Detect which cell encompasses the target text, then output its [x, y] center coordinate. 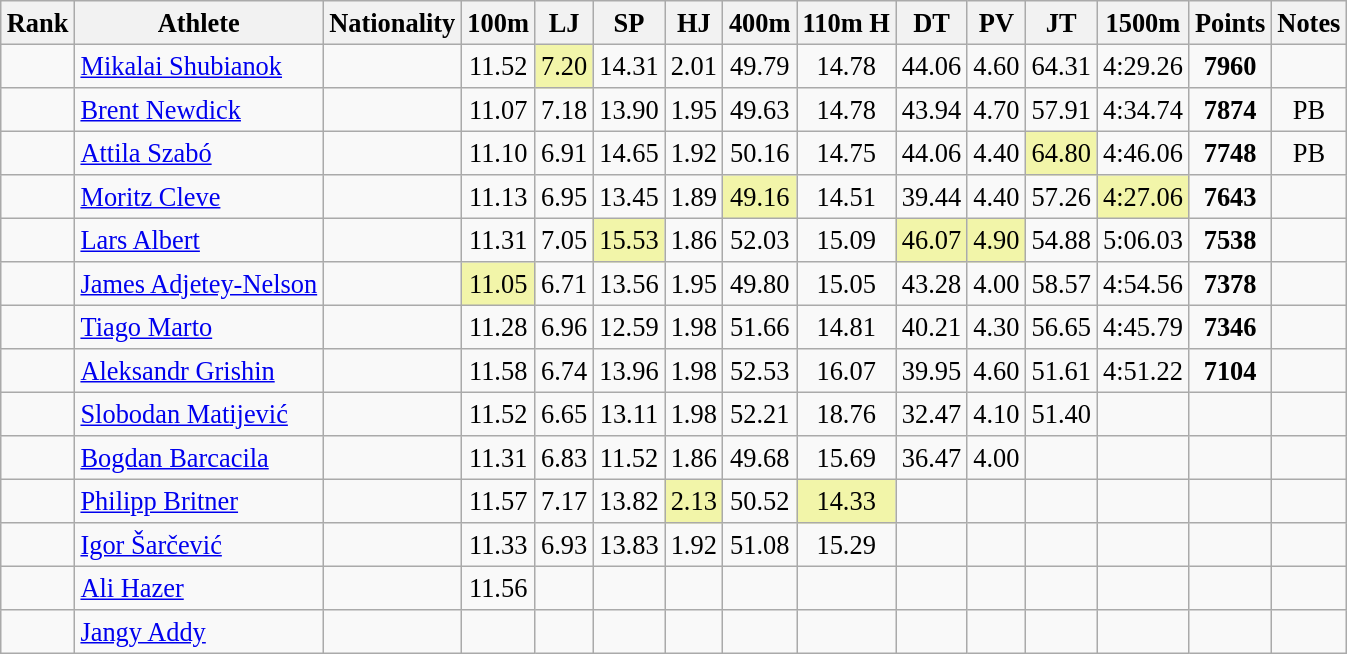
4.10 [996, 414]
14.33 [846, 501]
Bogdan Barcacila [198, 458]
4:34.74 [1143, 109]
49.79 [760, 66]
Notes [1308, 22]
11.10 [498, 153]
49.80 [760, 284]
14.75 [846, 153]
57.26 [1060, 197]
7378 [1230, 284]
57.91 [1060, 109]
39.95 [932, 371]
4:27.06 [1143, 197]
52.21 [760, 414]
7.20 [564, 66]
16.07 [846, 371]
13.90 [628, 109]
Brent Newdick [198, 109]
14.31 [628, 66]
HJ [694, 22]
39.44 [932, 197]
110m H [846, 22]
7538 [1230, 240]
7104 [1230, 371]
4:45.79 [1143, 327]
4:51.22 [1143, 371]
15.05 [846, 284]
6.93 [564, 545]
Slobodan Matijević [198, 414]
36.47 [932, 458]
43.94 [932, 109]
52.53 [760, 371]
1.89 [694, 197]
6.95 [564, 197]
4:54.56 [1143, 284]
15.29 [846, 545]
11.05 [498, 284]
Igor Šarčević [198, 545]
12.59 [628, 327]
11.56 [498, 588]
6.91 [564, 153]
13.11 [628, 414]
4:46.06 [1143, 153]
Athlete [198, 22]
11.33 [498, 545]
Aleksandr Grishin [198, 371]
Mikalai Shubianok [198, 66]
7.05 [564, 240]
49.68 [760, 458]
7960 [1230, 66]
13.83 [628, 545]
54.88 [1060, 240]
100m [498, 22]
6.71 [564, 284]
13.45 [628, 197]
7748 [1230, 153]
18.76 [846, 414]
6.83 [564, 458]
DT [932, 22]
2.13 [694, 501]
15.69 [846, 458]
Attila Szabó [198, 153]
58.57 [1060, 284]
Philipp Britner [198, 501]
32.47 [932, 414]
6.96 [564, 327]
Ali Hazer [198, 588]
11.07 [498, 109]
SP [628, 22]
7874 [1230, 109]
11.28 [498, 327]
Lars Albert [198, 240]
7346 [1230, 327]
4.30 [996, 327]
11.58 [498, 371]
49.63 [760, 109]
Points [1230, 22]
LJ [564, 22]
64.31 [1060, 66]
51.66 [760, 327]
James Adjetey-Nelson [198, 284]
4.90 [996, 240]
49.16 [760, 197]
7.17 [564, 501]
51.08 [760, 545]
51.40 [1060, 414]
13.96 [628, 371]
4.70 [996, 109]
56.65 [1060, 327]
40.21 [932, 327]
50.16 [760, 153]
14.81 [846, 327]
PV [996, 22]
JT [1060, 22]
14.51 [846, 197]
7.18 [564, 109]
15.09 [846, 240]
52.03 [760, 240]
6.74 [564, 371]
15.53 [628, 240]
4:29.26 [1143, 66]
13.56 [628, 284]
Tiago Marto [198, 327]
7643 [1230, 197]
51.61 [1060, 371]
14.65 [628, 153]
Moritz Cleve [198, 197]
400m [760, 22]
11.13 [498, 197]
13.82 [628, 501]
6.65 [564, 414]
5:06.03 [1143, 240]
2.01 [694, 66]
46.07 [932, 240]
64.80 [1060, 153]
Nationality [392, 22]
Jangy Addy [198, 632]
Rank [38, 22]
50.52 [760, 501]
43.28 [932, 284]
1500m [1143, 22]
11.57 [498, 501]
